Capture the cell that displays the provided text and extract its (X, Y) central coordinate. 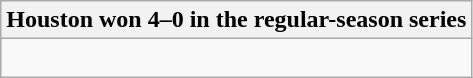
Houston won 4–0 in the regular-season series (236, 20)
